Identify which cell holds the provided text, then report its [x, y] central coordinate. 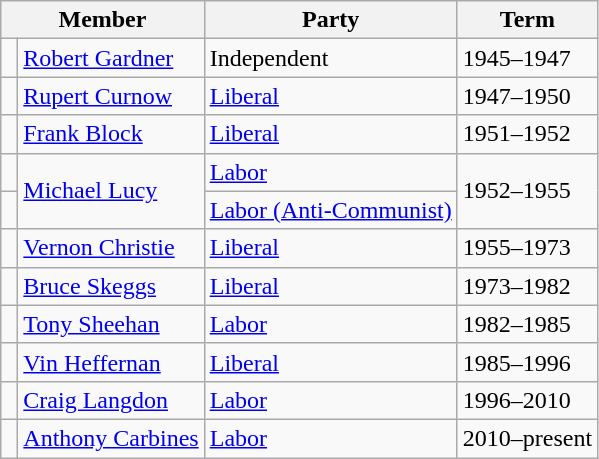
Michael Lucy [111, 191]
Vernon Christie [111, 248]
Labor (Anti-Communist) [330, 210]
Anthony Carbines [111, 438]
Party [330, 20]
Robert Gardner [111, 58]
1985–1996 [527, 362]
1996–2010 [527, 400]
Member [102, 20]
Independent [330, 58]
Craig Langdon [111, 400]
1955–1973 [527, 248]
Term [527, 20]
1982–1985 [527, 324]
1952–1955 [527, 191]
Tony Sheehan [111, 324]
1951–1952 [527, 134]
Bruce Skeggs [111, 286]
2010–present [527, 438]
1973–1982 [527, 286]
Vin Heffernan [111, 362]
1947–1950 [527, 96]
Frank Block [111, 134]
1945–1947 [527, 58]
Rupert Curnow [111, 96]
